Identify which cell holds the provided text, then report its (x, y) central coordinate. 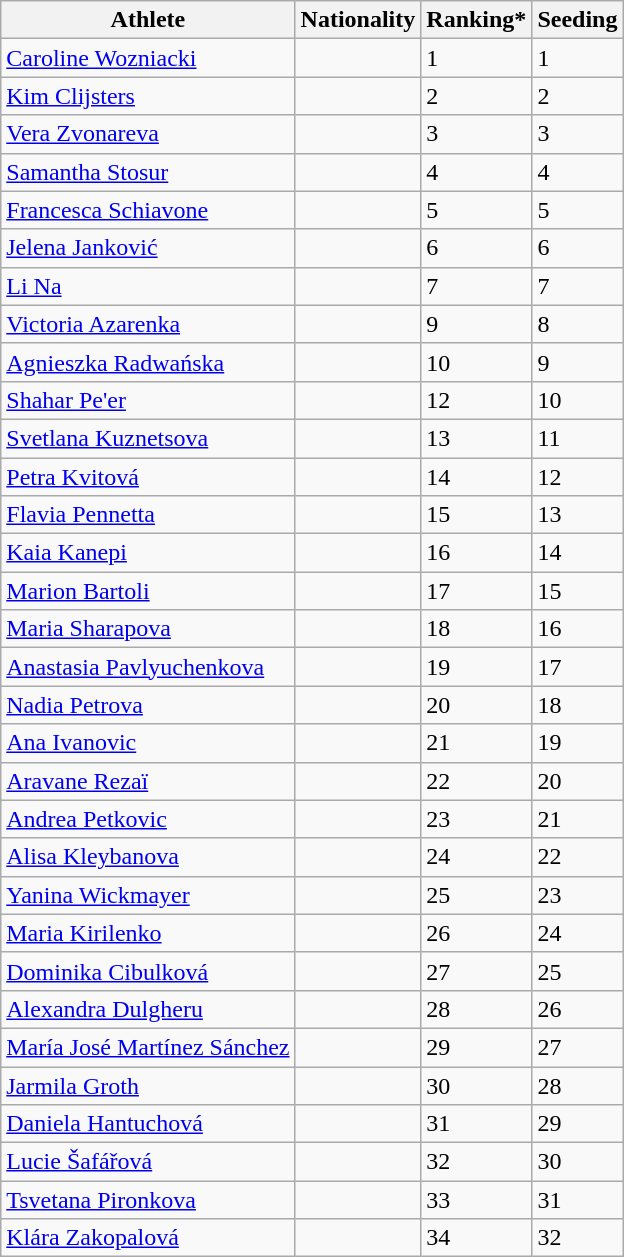
Dominika Cibulková (148, 971)
Ana Ivanovic (148, 743)
Maria Kirilenko (148, 933)
Alexandra Dulgheru (148, 1009)
11 (578, 438)
Nationality (358, 20)
Shahar Pe'er (148, 400)
Svetlana Kuznetsova (148, 438)
Athlete (148, 20)
Li Na (148, 286)
María José Martínez Sánchez (148, 1047)
34 (476, 1238)
Yanina Wickmayer (148, 895)
Agnieszka Radwańska (148, 362)
Vera Zvonareva (148, 134)
Daniela Hantuchová (148, 1124)
Samantha Stosur (148, 172)
8 (578, 324)
Andrea Petkovic (148, 819)
Tsvetana Pironkova (148, 1200)
Kim Clijsters (148, 96)
Ranking* (476, 20)
Kaia Kanepi (148, 553)
Anastasia Pavlyuchenkova (148, 667)
Nadia Petrova (148, 705)
Aravane Rezaï (148, 781)
Francesca Schiavone (148, 210)
Alisa Kleybanova (148, 857)
Jarmila Groth (148, 1085)
Klára Zakopalová (148, 1238)
Maria Sharapova (148, 629)
Victoria Azarenka (148, 324)
Lucie Šafářová (148, 1162)
Marion Bartoli (148, 591)
Jelena Janković (148, 248)
Flavia Pennetta (148, 515)
33 (476, 1200)
Caroline Wozniacki (148, 58)
Seeding (578, 20)
Petra Kvitová (148, 477)
